Scan for the cell matching the given text and deliver its [x, y] coordinate at center. 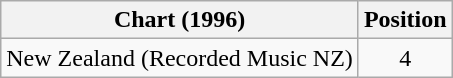
4 [405, 58]
Position [405, 20]
Chart (1996) [180, 20]
New Zealand (Recorded Music NZ) [180, 58]
